Return the [X, Y] coordinate for the center point of the cell that contains the specified text.  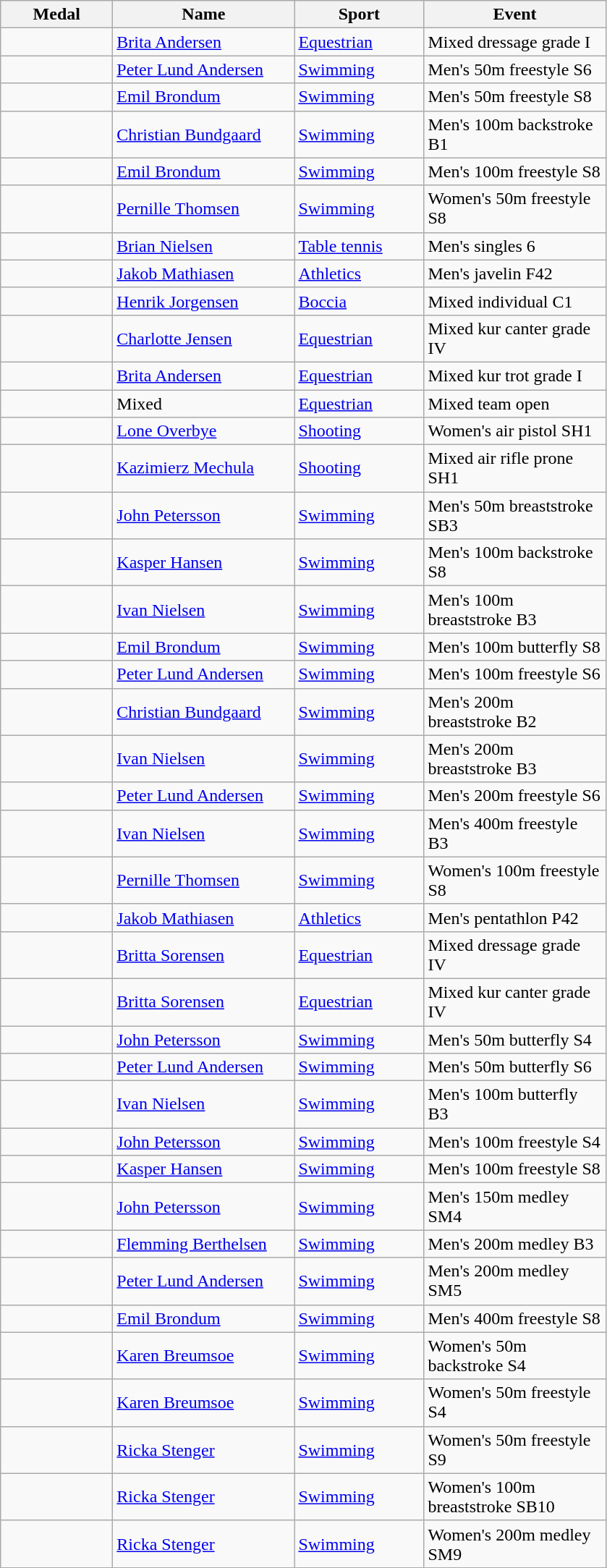
Men's 100m butterfly S8 [515, 647]
Men's 50m butterfly S4 [515, 1040]
Mixed individual C1 [515, 301]
Women's 100m freestyle S8 [515, 880]
Women's 50m freestyle S8 [515, 208]
Medal [56, 14]
Men's 100m butterfly B3 [515, 1104]
Men's 50m breaststroke SB3 [515, 515]
Brian Nielsen [204, 246]
Women's 50m freestyle S9 [515, 1450]
Men's 200m medley B3 [515, 1244]
Men's 50m freestyle S8 [515, 97]
Flemming Berthelsen [204, 1244]
Men's 100m freestyle S4 [515, 1142]
Mixed air rifle prone SH1 [515, 469]
Men's 400m freestyle B3 [515, 834]
Boccia [359, 301]
Men's 100m backstroke B1 [515, 135]
Men's 100m freestyle S6 [515, 674]
Men's 50m freestyle S6 [515, 69]
Mixed team open [515, 403]
Women's 50m backstroke S4 [515, 1356]
Men's javelin F42 [515, 274]
Charlotte Jensen [204, 339]
Men's 400m freestyle S8 [515, 1318]
Women's 50m freestyle S4 [515, 1402]
Men's 200m breaststroke B2 [515, 712]
Henrik Jorgensen [204, 301]
Mixed dressage grade I [515, 42]
Table tennis [359, 246]
Men's 200m breaststroke B3 [515, 758]
Lone Overbye [204, 431]
Men's 200m medley SM5 [515, 1281]
Mixed dressage grade IV [515, 955]
Men's 50m butterfly S6 [515, 1067]
Women's 100m breaststroke SB10 [515, 1496]
Men's pentathlon P42 [515, 918]
Name [204, 14]
Event [515, 14]
Men's 200m freestyle S6 [515, 796]
Women's air pistol SH1 [515, 431]
Men's 100m backstroke S8 [515, 563]
Men's singles 6 [515, 246]
Kazimierz Mechula [204, 469]
Sport [359, 14]
Mixed [204, 403]
Mixed kur trot grade I [515, 376]
Women's 200m medley SM9 [515, 1544]
Men's 100m breaststroke B3 [515, 609]
Men's 150m medley SM4 [515, 1207]
